From the cell containing the given text, extract its center point as [X, Y] coordinate. 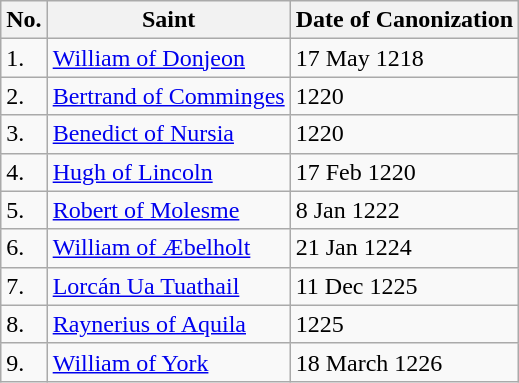
William of Æbelholt [168, 248]
No. [24, 20]
17 Feb 1220 [404, 172]
Saint [168, 20]
2. [24, 96]
Bertrand of Comminges [168, 96]
Lorcán Ua Tuathail [168, 286]
11 Dec 1225 [404, 286]
3. [24, 134]
8 Jan 1222 [404, 210]
9. [24, 362]
Robert of Molesme [168, 210]
1225 [404, 324]
6. [24, 248]
8. [24, 324]
21 Jan 1224 [404, 248]
17 May 1218 [404, 58]
4. [24, 172]
William of York [168, 362]
1. [24, 58]
5. [24, 210]
18 March 1226 [404, 362]
William of Donjeon [168, 58]
Hugh of Lincoln [168, 172]
7. [24, 286]
Date of Canonization [404, 20]
Raynerius of Aquila [168, 324]
Benedict of Nursia [168, 134]
